Identify which cell holds the provided text, then report its (X, Y) central coordinate. 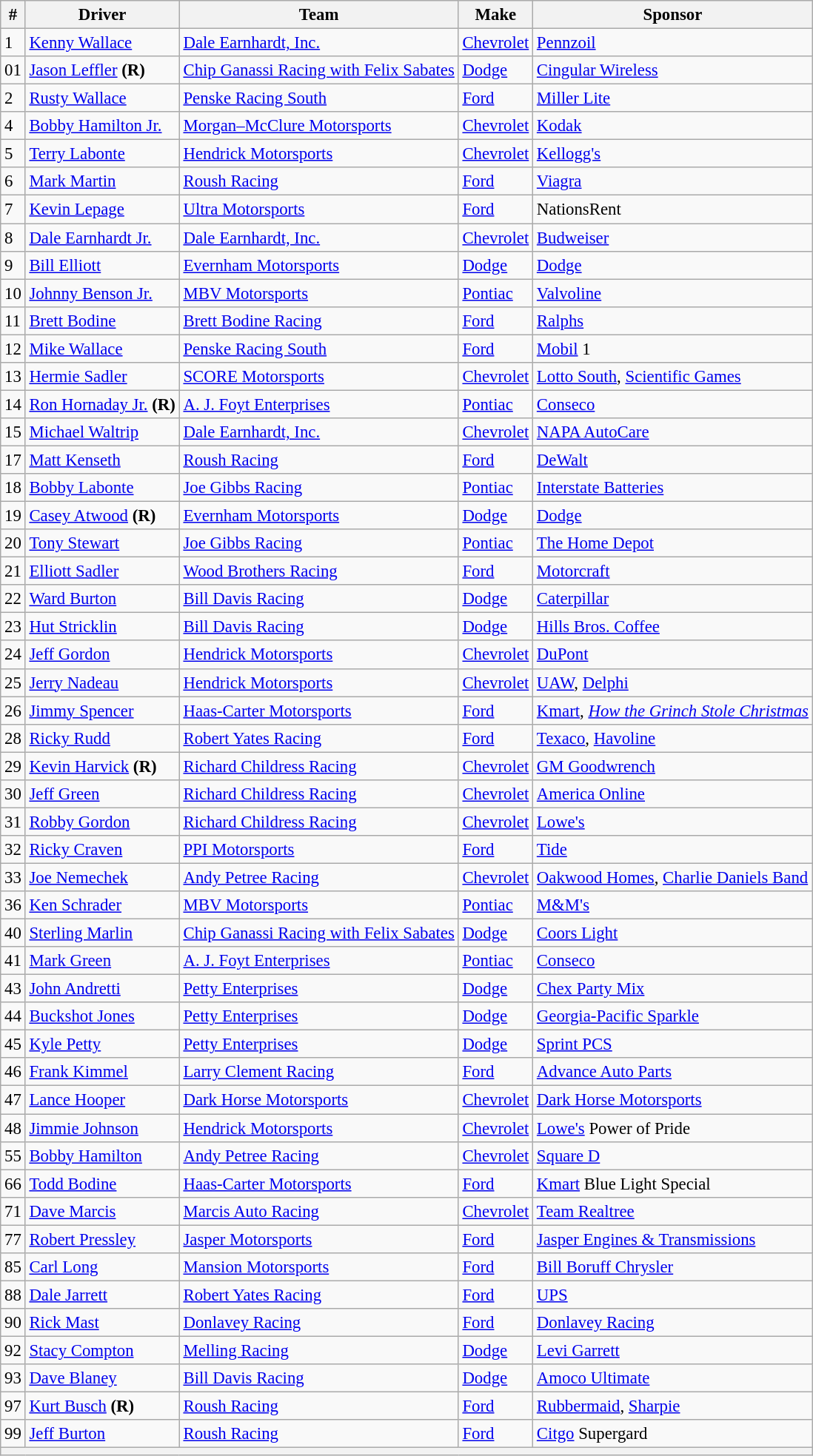
Kevin Lepage (102, 209)
Rusty Wallace (102, 98)
44 (13, 1016)
22 (13, 599)
Kyle Petty (102, 1044)
55 (13, 1155)
23 (13, 627)
Kurt Busch (R) (102, 1406)
71 (13, 1211)
DeWalt (673, 460)
Frank Kimmel (102, 1073)
John Andretti (102, 989)
Team Realtree (673, 1211)
DuPont (673, 655)
Wood Brothers Racing (318, 571)
The Home Depot (673, 543)
Sterling Marlin (102, 933)
Team (318, 15)
Dale Earnhardt Jr. (102, 238)
Dave Blaney (102, 1378)
Kmart, How the Grinch Stole Christmas (673, 711)
Ralphs (673, 321)
Hermie Sadler (102, 377)
Bobby Hamilton (102, 1155)
13 (13, 377)
Jimmy Spencer (102, 711)
Levi Garrett (673, 1350)
33 (13, 877)
Carl Long (102, 1267)
Todd Bodine (102, 1184)
Pennzoil (673, 43)
Brett Bodine (102, 321)
Texaco, Havoline (673, 738)
Matt Kenseth (102, 460)
Melling Racing (318, 1350)
32 (13, 850)
43 (13, 989)
Stacy Compton (102, 1350)
24 (13, 655)
GM Goodwrench (673, 766)
Make (495, 15)
Ricky Rudd (102, 738)
9 (13, 265)
19 (13, 516)
01 (13, 70)
Motorcraft (673, 571)
66 (13, 1184)
14 (13, 404)
SCORE Motorsports (318, 377)
28 (13, 738)
Johnny Benson Jr. (102, 293)
Lowe's Power of Pride (673, 1128)
Jeff Gordon (102, 655)
NAPA AutoCare (673, 432)
Hut Stricklin (102, 627)
Casey Atwood (R) (102, 516)
40 (13, 933)
Larry Clement Racing (318, 1073)
17 (13, 460)
5 (13, 154)
8 (13, 238)
Brett Bodine Racing (318, 321)
85 (13, 1267)
Driver (102, 15)
Jeff Green (102, 794)
97 (13, 1406)
NationsRent (673, 209)
Amoco Ultimate (673, 1378)
41 (13, 961)
15 (13, 432)
Tony Stewart (102, 543)
10 (13, 293)
UAW, Delphi (673, 682)
Elliott Sadler (102, 571)
Kellogg's (673, 154)
Dale Jarrett (102, 1295)
18 (13, 488)
25 (13, 682)
Bill Boruff Chrysler (673, 1267)
30 (13, 794)
99 (13, 1434)
Ken Schrader (102, 905)
Viagra (673, 181)
77 (13, 1239)
Rick Mast (102, 1323)
Hills Bros. Coffee (673, 627)
Georgia-Pacific Sparkle (673, 1016)
Mark Green (102, 961)
Jimmie Johnson (102, 1128)
6 (13, 181)
Bill Elliott (102, 265)
Caterpillar (673, 599)
12 (13, 349)
Rubbermaid, Sharpie (673, 1406)
Marcis Auto Racing (318, 1211)
31 (13, 822)
Sponsor (673, 15)
Morgan–McClure Motorsports (318, 126)
Jeff Burton (102, 1434)
2 (13, 98)
Robert Pressley (102, 1239)
Jasper Engines & Transmissions (673, 1239)
Bobby Labonte (102, 488)
Kevin Harvick (R) (102, 766)
Joe Nemechek (102, 877)
UPS (673, 1295)
1 (13, 43)
Mike Wallace (102, 349)
Citgo Supergard (673, 1434)
Jasper Motorsports (318, 1239)
Michael Waltrip (102, 432)
21 (13, 571)
Buckshot Jones (102, 1016)
Miller Lite (673, 98)
Kodak (673, 126)
Valvoline (673, 293)
47 (13, 1100)
PPI Motorsports (318, 850)
Advance Auto Parts (673, 1073)
Bobby Hamilton Jr. (102, 126)
Mobil 1 (673, 349)
92 (13, 1350)
11 (13, 321)
Kenny Wallace (102, 43)
48 (13, 1128)
7 (13, 209)
Tide (673, 850)
Mark Martin (102, 181)
93 (13, 1378)
Budweiser (673, 238)
Interstate Batteries (673, 488)
88 (13, 1295)
Mansion Motorsports (318, 1267)
Cingular Wireless (673, 70)
45 (13, 1044)
Kmart Blue Light Special (673, 1184)
Robby Gordon (102, 822)
Oakwood Homes, Charlie Daniels Band (673, 877)
Sprint PCS (673, 1044)
Ultra Motorsports (318, 209)
Jason Leffler (R) (102, 70)
46 (13, 1073)
36 (13, 905)
Lowe's (673, 822)
26 (13, 711)
29 (13, 766)
Ward Burton (102, 599)
Coors Light (673, 933)
Ron Hornaday Jr. (R) (102, 404)
Chex Party Mix (673, 989)
M&M's (673, 905)
Lance Hooper (102, 1100)
America Online (673, 794)
Square D (673, 1155)
# (13, 15)
90 (13, 1323)
Terry Labonte (102, 154)
20 (13, 543)
Lotto South, Scientific Games (673, 377)
Jerry Nadeau (102, 682)
Dave Marcis (102, 1211)
Ricky Craven (102, 850)
4 (13, 126)
